From the cell containing the given text, extract its center point as (X, Y) coordinate. 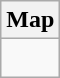
Map (30, 20)
